Find where the given text appears and provide that cell's center as (x, y) coordinate. 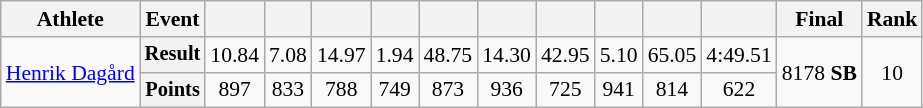
Event (173, 19)
48.75 (448, 55)
10.84 (234, 55)
14.30 (506, 55)
Points (173, 90)
725 (566, 90)
749 (395, 90)
897 (234, 90)
5.10 (619, 55)
10 (892, 72)
873 (448, 90)
14.97 (342, 55)
622 (738, 90)
814 (672, 90)
Henrik Dagård (70, 72)
7.08 (288, 55)
833 (288, 90)
936 (506, 90)
941 (619, 90)
1.94 (395, 55)
Result (173, 55)
Final (820, 19)
8178 SB (820, 72)
65.05 (672, 55)
4:49.51 (738, 55)
42.95 (566, 55)
Athlete (70, 19)
Rank (892, 19)
788 (342, 90)
